Return (X, Y) of the center of cell containing provided text 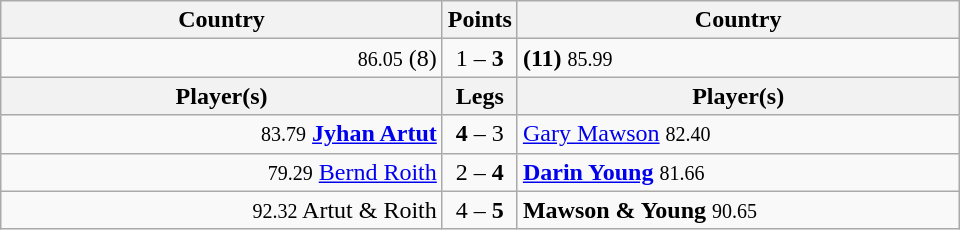
86.05 (8) (222, 58)
Mawson & Young 90.65 (738, 210)
Darin Young 81.66 (738, 172)
Points (480, 20)
(11) 85.99 (738, 58)
92.32 Artut & Roith (222, 210)
2 – 4 (480, 172)
4 – 5 (480, 210)
Gary Mawson 82.40 (738, 134)
83.79 Jyhan Artut (222, 134)
79.29 Bernd Roith (222, 172)
Legs (480, 96)
1 – 3 (480, 58)
4 – 3 (480, 134)
